Provide the [X, Y] coordinate of the cell's center where the given text is located.  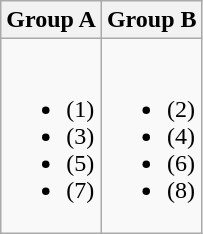
Group B [152, 20]
(2) (4) (6) (8) [152, 136]
(1) (3) (5) (7) [52, 136]
Group A [52, 20]
